Find where the given text appears and provide that cell's center as (x, y) coordinate. 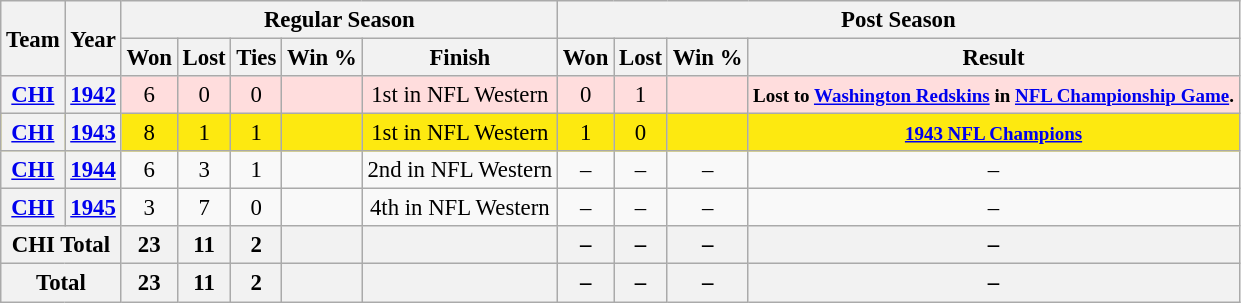
2nd in NFL Western (460, 170)
Total (61, 283)
Result (994, 58)
8 (149, 133)
Year (93, 38)
Ties (256, 58)
7 (204, 208)
1943 (93, 133)
1942 (93, 95)
CHI Total (61, 245)
Team (33, 38)
Lost to Washington Redskins in NFL Championship Game. (994, 95)
Regular Season (339, 20)
1944 (93, 170)
1943 NFL Champions (994, 133)
4th in NFL Western (460, 208)
1945 (93, 208)
Post Season (899, 20)
Finish (460, 58)
